Pinpoint the cell where the given text exists, returning its [x, y] midpoint coordinate. 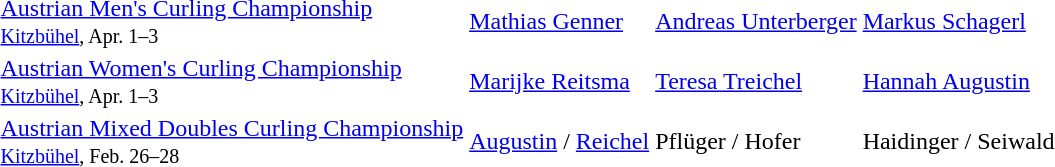
Marijke Reitsma [560, 82]
Teresa Treichel [756, 82]
